Search for the cell housing the specified text and yield its [x, y] center coordinate. 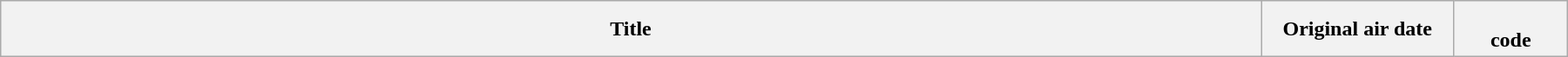
Original air date [1357, 29]
code [1511, 29]
Title [631, 29]
